Capture the cell that displays the provided text and extract its [X, Y] central coordinate. 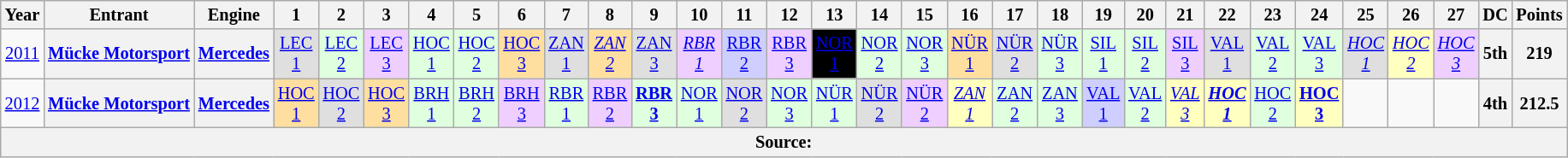
Points [1539, 15]
25 [1365, 15]
Engine [234, 15]
21 [1185, 15]
18 [1061, 15]
2 [342, 15]
1 [296, 15]
212.5 [1539, 103]
2012 [22, 103]
7 [566, 15]
Source: [784, 142]
2011 [22, 54]
4th [1495, 103]
16 [970, 15]
NÜR3 [1061, 54]
26 [1411, 15]
LEC3 [387, 54]
SIL2 [1145, 54]
LEC2 [342, 54]
13 [835, 15]
3 [387, 15]
22 [1228, 15]
11 [744, 15]
10 [700, 15]
17 [1015, 15]
24 [1319, 15]
6 [522, 15]
20 [1145, 15]
Entrant [119, 15]
15 [924, 15]
12 [789, 15]
SIL3 [1185, 54]
5th [1495, 54]
BRH3 [522, 103]
5 [477, 15]
9 [654, 15]
BRH1 [431, 103]
4 [431, 15]
14 [879, 15]
27 [1456, 15]
Year [22, 15]
23 [1273, 15]
LEC1 [296, 54]
BRH2 [477, 103]
DC [1495, 15]
219 [1539, 54]
SIL1 [1104, 54]
19 [1104, 15]
8 [610, 15]
